Locate the cell with the specified text and output its [x, y] center coordinate. 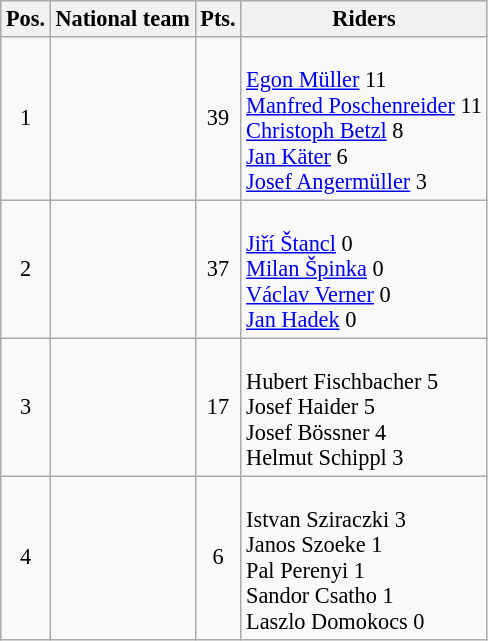
3 [26, 407]
Jiří Štancl 0 Milan Špinka 0 Václav Verner 0 Jan Hadek 0 [364, 269]
39 [218, 118]
Hubert Fischbacher 5 Josef Haider 5 Josef Bössner 4 Helmut Schippl 3 [364, 407]
17 [218, 407]
37 [218, 269]
6 [218, 558]
Pos. [26, 19]
1 [26, 118]
Istvan Sziraczki 3 Janos Szoeke 1 Pal Perenyi 1 Sandor Csatho 1 Laszlo Domokocs 0 [364, 558]
Riders [364, 19]
Egon Müller 11 Manfred Poschenreider 11 Christoph Betzl 8 Jan Käter 6 Josef Angermüller 3 [364, 118]
4 [26, 558]
National team [122, 19]
2 [26, 269]
Pts. [218, 19]
